Detect which cell encompasses the target text, then output its (x, y) center coordinate. 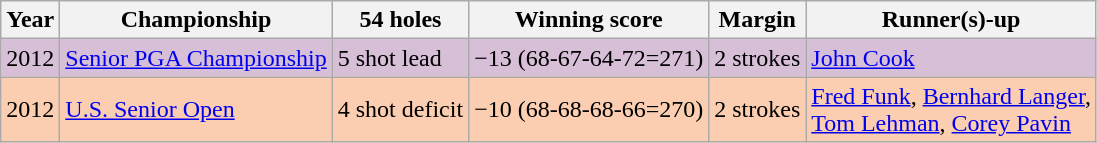
−13 (68-67-64-72=271) (589, 58)
Championship (196, 20)
Margin (758, 20)
Senior PGA Championship (196, 58)
5 shot lead (400, 58)
−10 (68-68-68-66=270) (589, 110)
54 holes (400, 20)
Winning score (589, 20)
Fred Funk, Bernhard Langer, Tom Lehman, Corey Pavin (952, 110)
John Cook (952, 58)
Runner(s)-up (952, 20)
Year (30, 20)
U.S. Senior Open (196, 110)
4 shot deficit (400, 110)
